Return [x, y] of the center of cell containing provided text 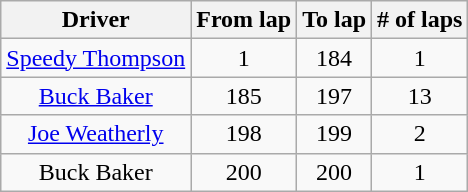
Driver [96, 20]
# of laps [420, 20]
2 [420, 134]
From lap [244, 20]
Joe Weatherly [96, 134]
184 [334, 58]
185 [244, 96]
13 [420, 96]
To lap [334, 20]
197 [334, 96]
Speedy Thompson [96, 58]
198 [244, 134]
199 [334, 134]
